Extract the [X, Y] coordinate from the center of the cell holding the provided text.  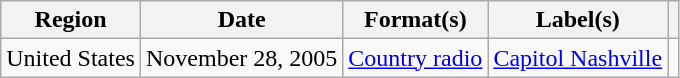
United States [71, 58]
Capitol Nashville [578, 58]
Format(s) [416, 20]
Label(s) [578, 20]
Date [241, 20]
Country radio [416, 58]
November 28, 2005 [241, 58]
Region [71, 20]
